Return (x, y) of the center of cell containing provided text 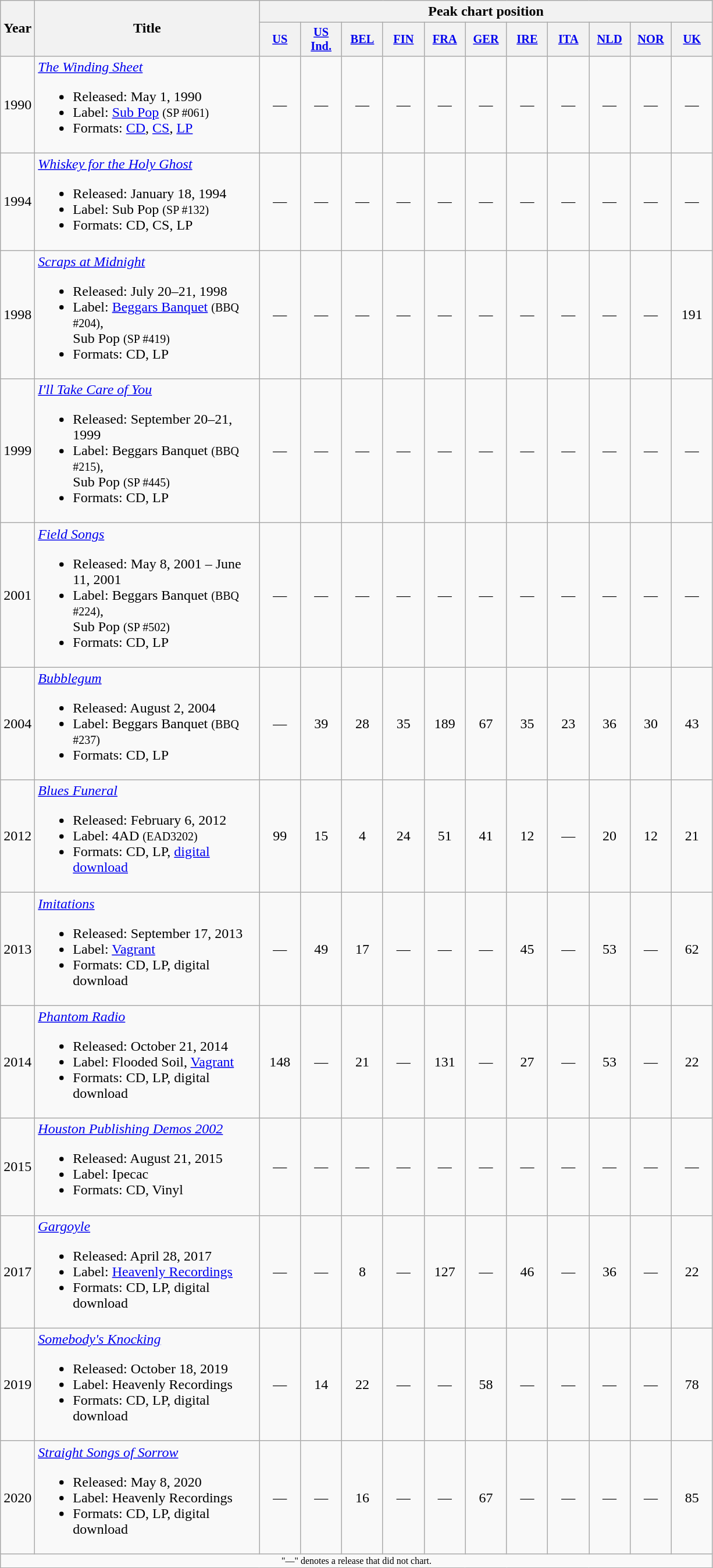
ImitationsReleased: September 17, 2013Label: VagrantFormats: CD, LP, digital download (147, 949)
US Ind. (321, 40)
20 (609, 836)
US (280, 40)
46 (527, 1272)
1990 (17, 105)
1998 (17, 315)
41 (486, 836)
16 (363, 1497)
GargoyleReleased: April 28, 2017Label: Heavenly RecordingsFormats: CD, LP, digital download (147, 1272)
127 (444, 1272)
1994 (17, 202)
2004 (17, 724)
28 (363, 724)
ITA (569, 40)
Field SongsReleased: May 8, 2001 – June 11, 2001Label: Beggars Banquet (BBQ #224), Sub Pop (SP #502)Formats: CD, LP (147, 595)
FIN (404, 40)
191 (692, 315)
Year (17, 28)
14 (321, 1384)
15 (321, 836)
43 (692, 724)
30 (651, 724)
2020 (17, 1497)
62 (692, 949)
Title (147, 28)
Scraps at MidnightReleased: July 20–21, 1998Label: Beggars Banquet (BBQ #204), Sub Pop (SP #419)Formats: CD, LP (147, 315)
IRE (527, 40)
The Winding SheetReleased: May 1, 1990Label: Sub Pop (SP #061)Formats: CD, CS, LP (147, 105)
Phantom RadioReleased: October 21, 2014Label: Flooded Soil, VagrantFormats: CD, LP, digital download (147, 1062)
78 (692, 1384)
49 (321, 949)
2019 (17, 1384)
45 (527, 949)
BubblegumReleased: August 2, 2004Label: Beggars Banquet (BBQ #237)Formats: CD, LP (147, 724)
BEL (363, 40)
2015 (17, 1167)
Blues FuneralReleased: February 6, 2012Label: 4AD (EAD3202)Formats: CD, LP, digital download (147, 836)
2014 (17, 1062)
NOR (651, 40)
Somebody's KnockingReleased: October 18, 2019Label: Heavenly RecordingsFormats: CD, LP, digital download (147, 1384)
85 (692, 1497)
27 (527, 1062)
Whiskey for the Holy GhostReleased: January 18, 1994Label: Sub Pop (SP #132)Formats: CD, CS, LP (147, 202)
131 (444, 1062)
1999 (17, 451)
17 (363, 949)
58 (486, 1384)
24 (404, 836)
189 (444, 724)
148 (280, 1062)
Peak chart position (486, 12)
4 (363, 836)
39 (321, 724)
FRA (444, 40)
UK (692, 40)
Straight Songs of SorrowReleased: May 8, 2020Label: Heavenly RecordingsFormats: CD, LP, digital download (147, 1497)
I'll Take Care of YouReleased: September 20–21, 1999Label: Beggars Banquet (BBQ #215), Sub Pop (SP #445)Formats: CD, LP (147, 451)
GER (486, 40)
2017 (17, 1272)
"—" denotes a release that did not chart. (356, 1560)
99 (280, 836)
NLD (609, 40)
2012 (17, 836)
2001 (17, 595)
8 (363, 1272)
2013 (17, 949)
Houston Publishing Demos 2002Released: August 21, 2015Label: IpecacFormats: CD, Vinyl (147, 1167)
51 (444, 836)
23 (569, 724)
